Find where the given text appears and provide that cell's center as [x, y] coordinate. 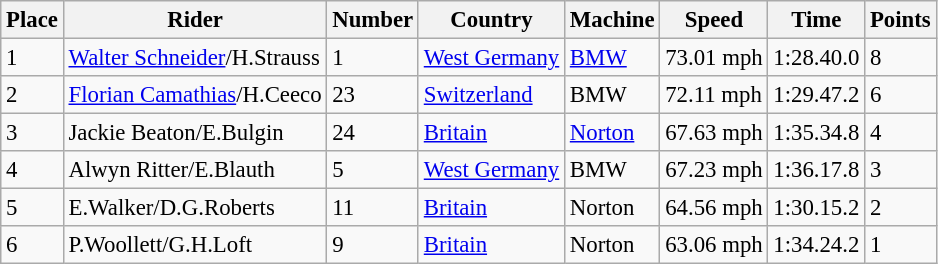
Number [373, 20]
64.56 mph [714, 208]
1:36.17.8 [816, 170]
P.Woollett/G.H.Loft [195, 245]
Points [900, 20]
63.06 mph [714, 245]
Machine [612, 20]
1:34.24.2 [816, 245]
Alwyn Ritter/E.Blauth [195, 170]
24 [373, 133]
1:30.15.2 [816, 208]
23 [373, 95]
E.Walker/D.G.Roberts [195, 208]
1:29.47.2 [816, 95]
72.11 mph [714, 95]
Walter Schneider/H.Strauss [195, 58]
Jackie Beaton/E.Bulgin [195, 133]
Florian Camathias/H.Ceeco [195, 95]
Time [816, 20]
1:28.40.0 [816, 58]
73.01 mph [714, 58]
11 [373, 208]
9 [373, 245]
Speed [714, 20]
67.63 mph [714, 133]
8 [900, 58]
1:35.34.8 [816, 133]
67.23 mph [714, 170]
Place [32, 20]
Rider [195, 20]
Switzerland [491, 95]
Country [491, 20]
